Scan for the cell matching the given text and deliver its (x, y) coordinate at center. 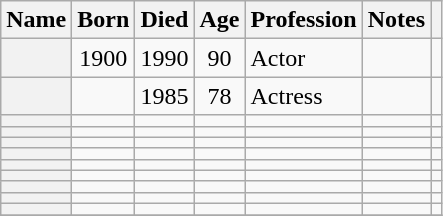
1990 (164, 58)
Name (36, 20)
Profession (304, 20)
Actress (304, 96)
Actor (304, 58)
1985 (164, 96)
Age (220, 20)
Notes (396, 20)
Died (164, 20)
78 (220, 96)
Born (104, 20)
1900 (104, 58)
90 (220, 58)
